Locate the cell with the specified text and output its [X, Y] center coordinate. 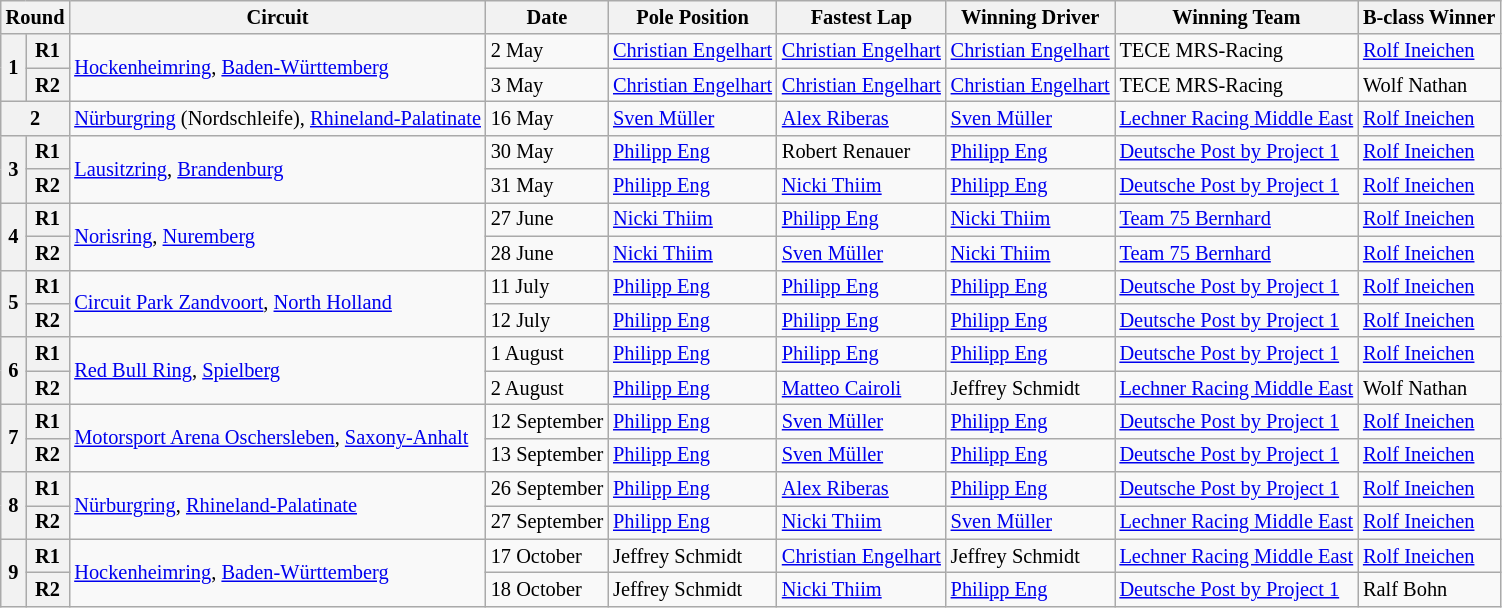
27 June [547, 219]
4 [14, 236]
30 May [547, 152]
6 [14, 370]
1 [14, 68]
Robert Renauer [862, 152]
Lausitzring, Brandenburg [277, 168]
17 October [547, 556]
1 August [547, 354]
16 May [547, 118]
27 September [547, 522]
Matteo Cairoli [862, 388]
2 [36, 118]
2 May [547, 51]
13 September [547, 455]
Date [547, 17]
Nürburgring, Rhineland-Palatinate [277, 506]
18 October [547, 589]
3 May [547, 85]
Pole Position [692, 17]
2 August [547, 388]
5 [14, 304]
7 [14, 438]
Winning Driver [1030, 17]
12 July [547, 320]
B-class Winner [1429, 17]
Red Bull Ring, Spielberg [277, 370]
Winning Team [1237, 17]
31 May [547, 186]
Fastest Lap [862, 17]
8 [14, 506]
11 July [547, 287]
Circuit Park Zandvoort, North Holland [277, 304]
9 [14, 572]
Norisring, Nuremberg [277, 236]
Round [36, 17]
Ralf Bohn [1429, 589]
26 September [547, 489]
Motorsport Arena Oschersleben, Saxony-Anhalt [277, 438]
12 September [547, 421]
28 June [547, 253]
Nürburgring (Nordschleife), Rhineland-Palatinate [277, 118]
Circuit [277, 17]
3 [14, 168]
